Pinpoint the cell where the given text exists, returning its (X, Y) midpoint coordinate. 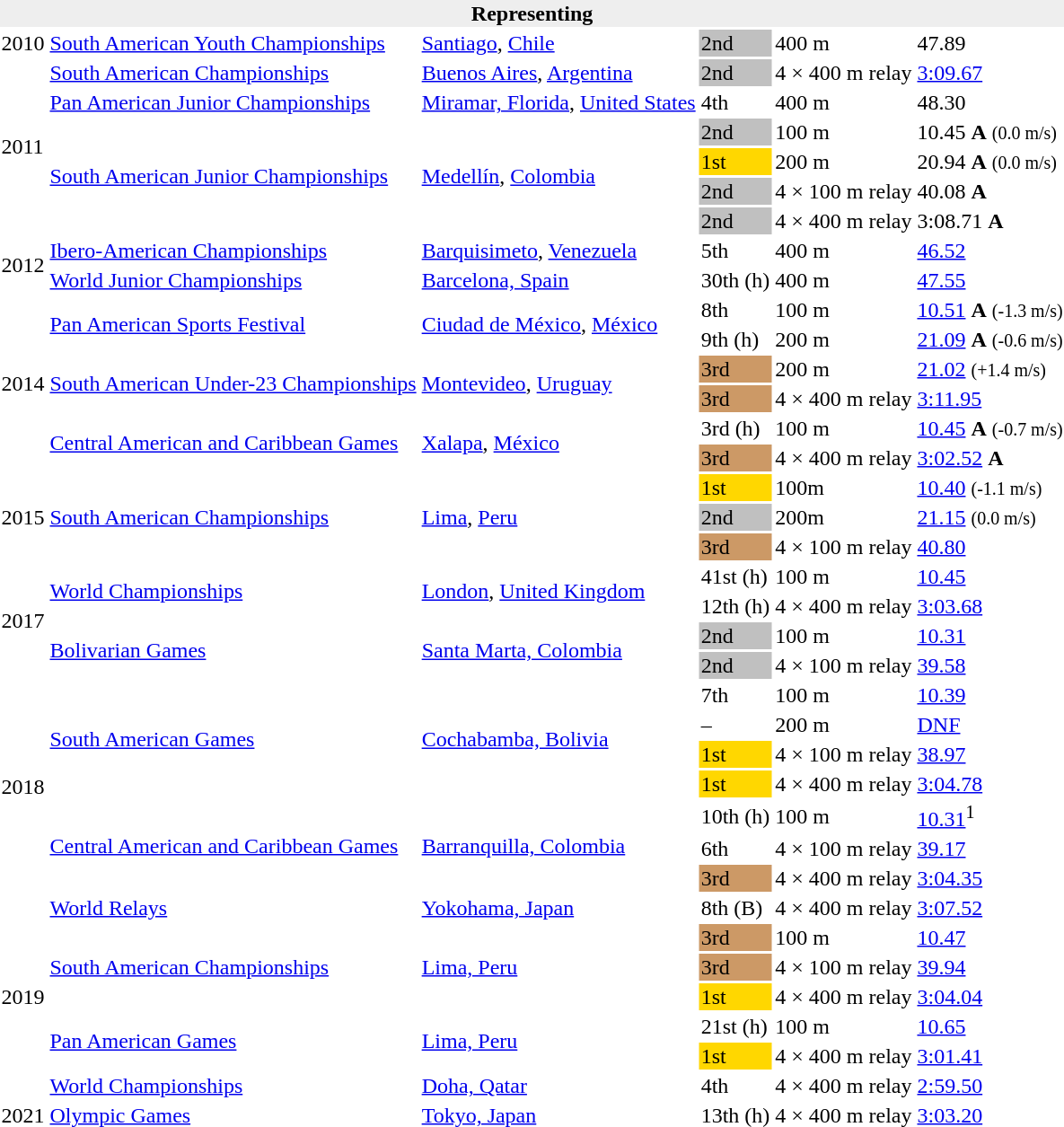
2012 (23, 266)
8th (B) (735, 908)
10.65 (989, 1026)
Santa Marta, Colombia (558, 650)
2018 (23, 787)
100m (844, 488)
2:59.50 (989, 1086)
7th (735, 695)
3:04.35 (989, 878)
Montevideo, Uruguay (558, 384)
38.97 (989, 754)
Bolivarian Games (233, 650)
3:02.52 A (989, 458)
9th (h) (735, 339)
10.39 (989, 695)
DNF (989, 725)
40.80 (989, 547)
Barcelona, Spain (558, 280)
2017 (23, 621)
200m (844, 517)
Miramar, Florida, United States (558, 102)
Pan American Sports Festival (233, 325)
Yokohama, Japan (558, 908)
10.311 (989, 816)
39.58 (989, 665)
3:01.41 (989, 1056)
47.89 (989, 43)
– (735, 725)
2015 (23, 517)
Cochabamba, Bolivia (558, 740)
30th (h) (735, 280)
3rd (h) (735, 428)
21.15 (0.0 m/s) (989, 517)
10.47 (989, 938)
40.08 A (989, 191)
41st (h) (735, 577)
South American Junior Championships (233, 176)
Ciudad de México, México (558, 325)
Buenos Aires, Argentina (558, 73)
3:04.04 (989, 997)
21.09 A (-0.6 m/s) (989, 339)
Representing (532, 13)
21.02 (+1.4 m/s) (989, 369)
10.45 A (-0.7 m/s) (989, 428)
10.45 A (0.0 m/s) (989, 132)
8th (735, 310)
48.30 (989, 102)
3:08.71 A (989, 221)
Pan American Junior Championships (233, 102)
2010 (23, 43)
Doha, Qatar (558, 1086)
Ibero-American Championships (233, 251)
10.45 (989, 577)
World Junior Championships (233, 280)
South American Under-23 Championships (233, 384)
10.31 (989, 636)
South American Youth Championships (233, 43)
Xalapa, México (558, 444)
12th (h) (735, 606)
2014 (23, 384)
39.94 (989, 967)
10.40 (-1.1 m/s) (989, 488)
5th (735, 251)
20.94 A (0.0 m/s) (989, 162)
Pan American Games (233, 1042)
47.55 (989, 280)
3:04.78 (989, 784)
South American Games (233, 740)
2019 (23, 997)
3:03.68 (989, 606)
Santiago, Chile (558, 43)
10th (h) (735, 816)
3:11.95 (989, 399)
3:07.52 (989, 908)
6th (735, 849)
2011 (23, 147)
World Relays (233, 908)
Medellín, Colombia (558, 176)
Barquisimeto, Venezuela (558, 251)
10.51 A (-1.3 m/s) (989, 310)
London, United Kingdom (558, 591)
46.52 (989, 251)
Barranquilla, Colombia (558, 846)
21st (h) (735, 1026)
3:09.67 (989, 73)
39.17 (989, 849)
